Pinpoint the cell where the given text exists, returning its (x, y) midpoint coordinate. 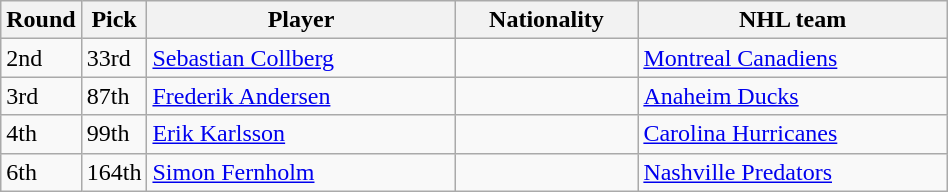
2nd (41, 58)
99th (114, 134)
Carolina Hurricanes (792, 134)
Nashville Predators (792, 172)
NHL team (792, 20)
Anaheim Ducks (792, 96)
Player (301, 20)
6th (41, 172)
Sebastian Collberg (301, 58)
Simon Fernholm (301, 172)
Round (41, 20)
Erik Karlsson (301, 134)
4th (41, 134)
Montreal Canadiens (792, 58)
87th (114, 96)
Pick (114, 20)
Frederik Andersen (301, 96)
164th (114, 172)
33rd (114, 58)
Nationality (546, 20)
3rd (41, 96)
